Locate the cell with the specified text and output its [X, Y] center coordinate. 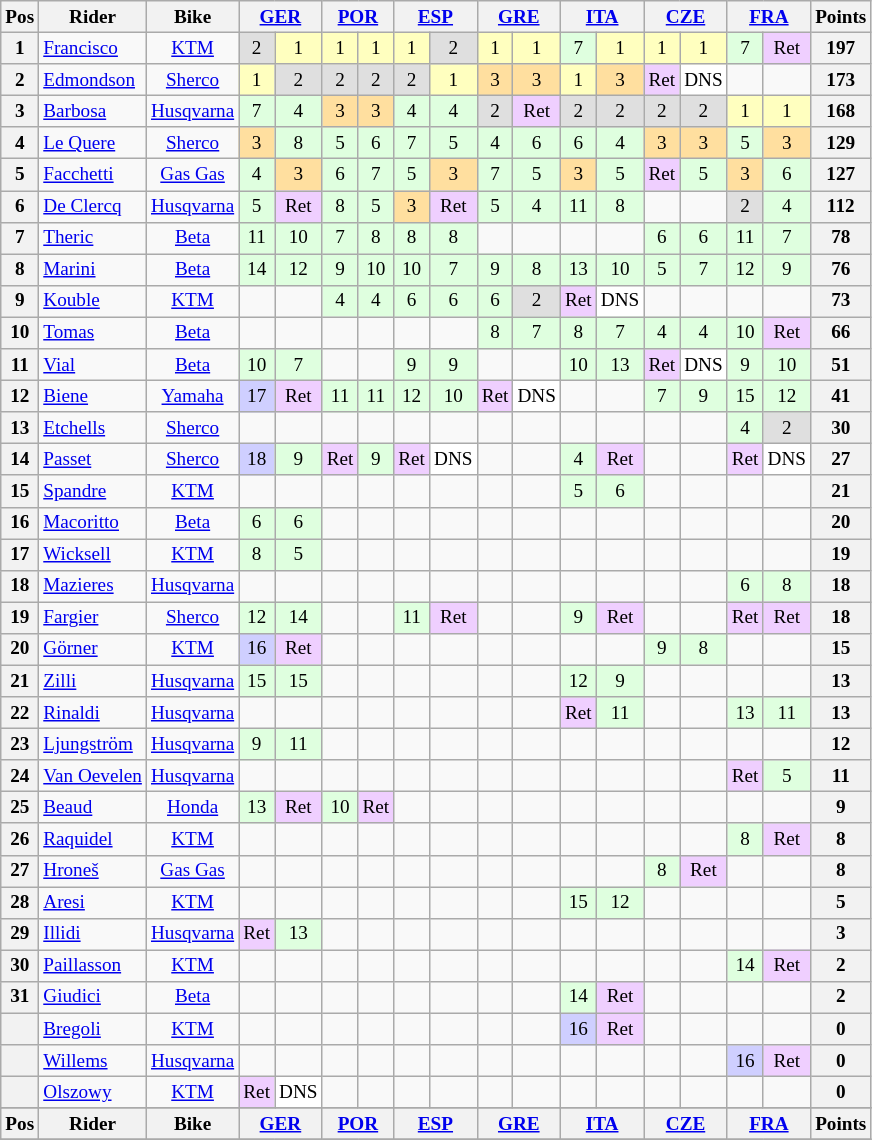
29 [20, 934]
197 [841, 48]
31 [20, 997]
Beaud [93, 808]
Rinaldi [93, 713]
173 [841, 80]
Biene [93, 396]
Bregoli [93, 1029]
Olszowy [93, 1092]
41 [841, 396]
28 [20, 902]
51 [841, 365]
66 [841, 333]
112 [841, 206]
129 [841, 143]
Ljungström [93, 744]
Barbosa [93, 111]
25 [20, 808]
Spandre [93, 491]
Vial [93, 365]
Le Quere [93, 143]
Theric [93, 238]
24 [20, 776]
Aresi [93, 902]
Tomas [93, 333]
Zilli [93, 681]
Passet [93, 460]
Hroneš [93, 871]
26 [20, 839]
Honda [192, 808]
Görner [93, 649]
Giudici [93, 997]
Paillasson [93, 966]
Willems [93, 1061]
Kouble [93, 301]
Van Oevelen [93, 776]
Raquidel [93, 839]
73 [841, 301]
Edmondson [93, 80]
23 [20, 744]
76 [841, 270]
Illidi [93, 934]
Macoritto [93, 523]
Mazieres [93, 586]
168 [841, 111]
De Clercq [93, 206]
Francisco [93, 48]
Wicksell [93, 554]
127 [841, 175]
Marini [93, 270]
Yamaha [192, 396]
22 [20, 713]
Fargier [93, 618]
Facchetti [93, 175]
Etchells [93, 428]
78 [841, 238]
